Scan for the cell matching the given text and deliver its [x, y] coordinate at center. 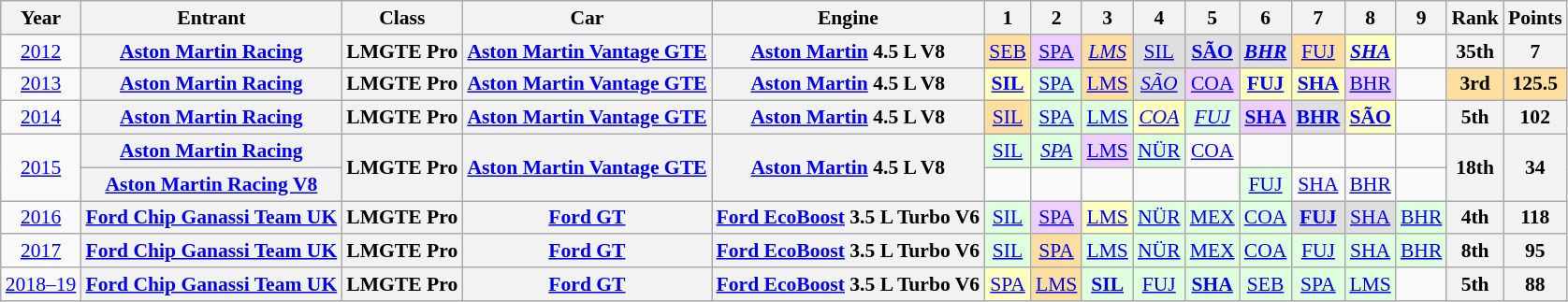
102 [1535, 118]
118 [1535, 218]
125.5 [1535, 84]
5 [1212, 18]
18th [1474, 168]
8 [1370, 18]
2018–19 [41, 284]
2017 [41, 252]
2015 [41, 168]
2013 [41, 84]
8th [1474, 252]
Points [1535, 18]
Engine [849, 18]
3rd [1474, 84]
2 [1057, 18]
95 [1535, 252]
3 [1108, 18]
4 [1159, 18]
Car [587, 18]
Aston Martin Racing V8 [211, 184]
2014 [41, 118]
35th [1474, 51]
2012 [41, 51]
2016 [41, 218]
34 [1535, 168]
1 [1008, 18]
Year [41, 18]
88 [1535, 284]
9 [1422, 18]
4th [1474, 218]
6 [1266, 18]
Rank [1474, 18]
Entrant [211, 18]
Class [402, 18]
